Pinpoint the cell where the given text exists, returning its (x, y) midpoint coordinate. 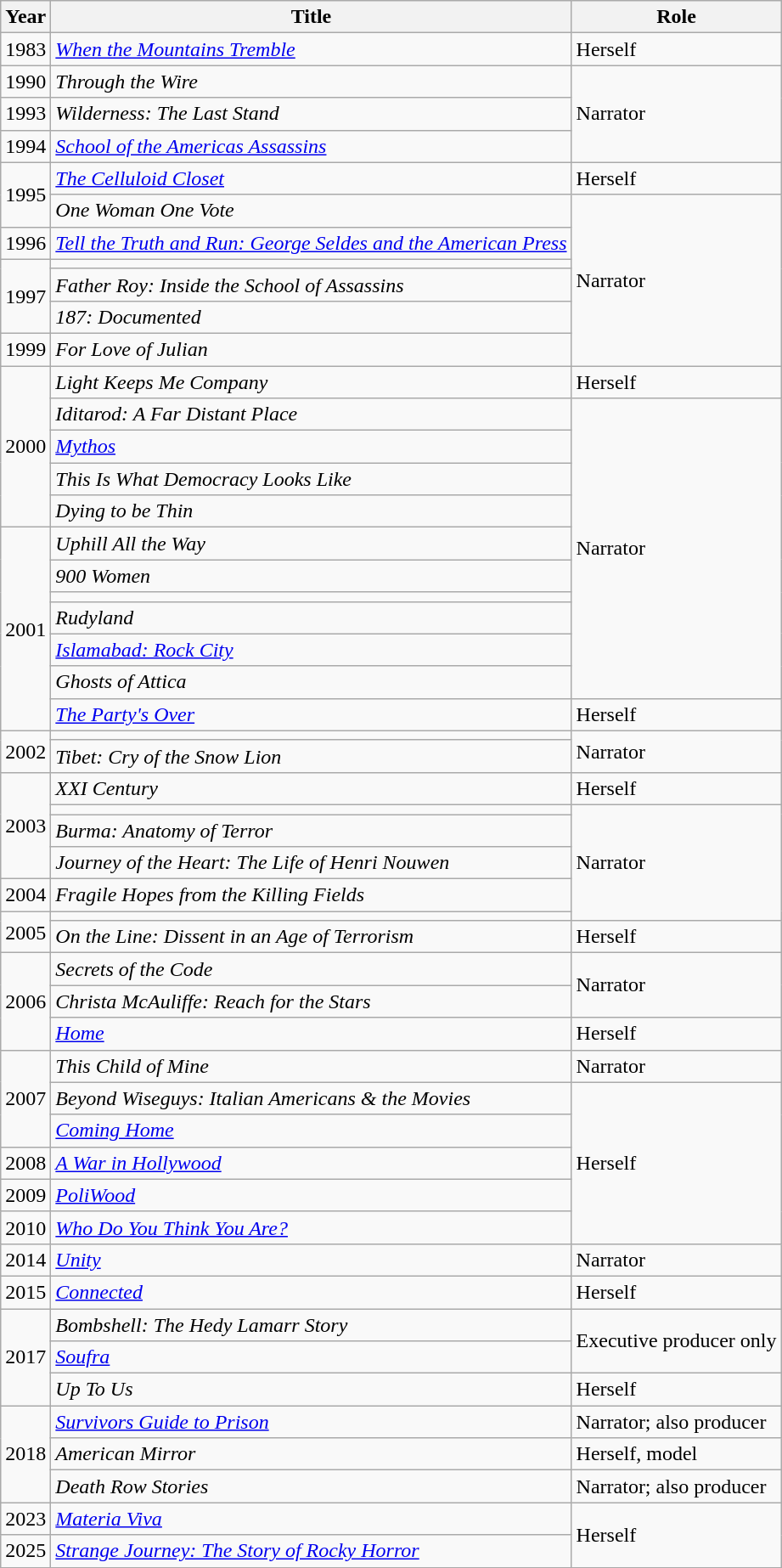
2015 (25, 1292)
1994 (25, 146)
Role (676, 17)
2001 (25, 629)
Coming Home (311, 1131)
School of the Americas Assassins (311, 146)
187: Documented (311, 317)
Title (311, 17)
2002 (25, 751)
2014 (25, 1260)
Light Keeps Me Company (311, 381)
1995 (25, 195)
Beyond Wiseguys: Italian Americans & the Movies (311, 1098)
When the Mountains Tremble (311, 49)
Connected (311, 1292)
For Love of Julian (311, 349)
2000 (25, 446)
2008 (25, 1163)
Christa McAuliffe: Reach for the Stars (311, 1001)
Who Do You Think You Are? (311, 1227)
Tell the Truth and Run: George Seldes and the American Press (311, 243)
Secrets of the Code (311, 969)
Mythos (311, 447)
1997 (25, 296)
900 Women (311, 576)
Herself, model (676, 1454)
Father Roy: Inside the School of Assassins (311, 285)
2005 (25, 933)
Survivors Guide to Prison (311, 1422)
Materia Viva (311, 1519)
On the Line: Dissent in an Age of Terrorism (311, 937)
Uphill All the Way (311, 544)
Year (25, 17)
The Celluloid Closet (311, 178)
2010 (25, 1227)
The Party's Over (311, 714)
Iditarod: A Far Distant Place (311, 415)
XXI Century (311, 788)
Wilderness: The Last Stand (311, 114)
A War in Hollywood (311, 1163)
2004 (25, 895)
Fragile Hopes from the Killing Fields (311, 895)
2025 (25, 1551)
One Woman One Vote (311, 211)
Journey of the Heart: The Life of Henri Nouwen (311, 863)
1993 (25, 114)
2023 (25, 1519)
Ghosts of Attica (311, 682)
Unity (311, 1260)
Through the Wire (311, 82)
Islamabad: Rock City (311, 650)
2017 (25, 1356)
1983 (25, 49)
PoliWood (311, 1195)
1990 (25, 82)
This Is What Democracy Looks Like (311, 479)
Burma: Anatomy of Terror (311, 830)
2018 (25, 1454)
Soufra (311, 1357)
Tibet: Cry of the Snow Lion (311, 756)
Death Row Stories (311, 1486)
Rudyland (311, 618)
2009 (25, 1195)
This Child of Mine (311, 1066)
Dying to be Thin (311, 511)
Strange Journey: The Story of Rocky Horror (311, 1551)
1996 (25, 243)
Home (311, 1034)
2006 (25, 1001)
1999 (25, 349)
2007 (25, 1098)
American Mirror (311, 1454)
2003 (25, 826)
Executive producer only (676, 1340)
Bombshell: The Hedy Lamarr Story (311, 1324)
Up To Us (311, 1390)
